Detect which cell encompasses the target text, then output its [x, y] center coordinate. 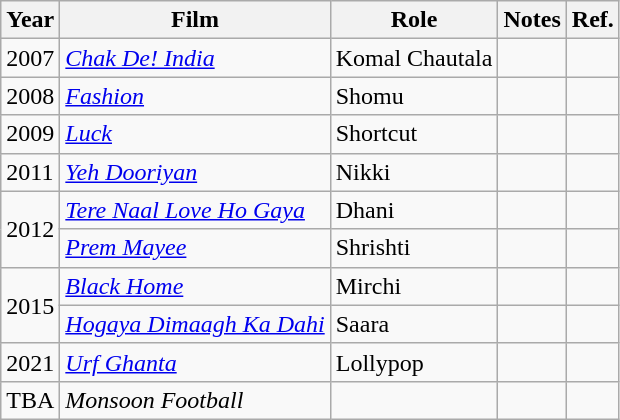
Lollypop [414, 362]
2008 [30, 96]
Fashion [195, 96]
Shomu [414, 96]
Prem Mayee [195, 248]
Role [414, 20]
Year [30, 20]
Shortcut [414, 134]
Ref. [592, 20]
TBA [30, 400]
Notes [532, 20]
2015 [30, 305]
2011 [30, 172]
Saara [414, 324]
Nikki [414, 172]
Black Home [195, 286]
2021 [30, 362]
Urf Ghanta [195, 362]
2007 [30, 58]
Film [195, 20]
Luck [195, 134]
Chak De! India [195, 58]
Yeh Dooriyan [195, 172]
2009 [30, 134]
Shrishti [414, 248]
2012 [30, 229]
Komal Chautala [414, 58]
Tere Naal Love Ho Gaya [195, 210]
Hogaya Dimaagh Ka Dahi [195, 324]
Dhani [414, 210]
Monsoon Football [195, 400]
Mirchi [414, 286]
